Find where the given text appears and provide that cell's center as [X, Y] coordinate. 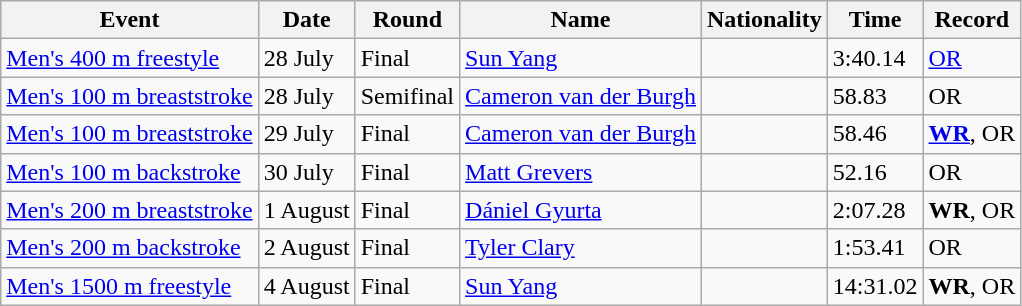
Tyler Clary [581, 248]
1 August [306, 210]
Time [875, 20]
Matt Grevers [581, 172]
3:40.14 [875, 58]
Record [972, 20]
1:53.41 [875, 248]
4 August [306, 286]
58.83 [875, 96]
Men's 400 m freestyle [130, 58]
Date [306, 20]
52.16 [875, 172]
Round [407, 20]
Dániel Gyurta [581, 210]
Men's 100 m backstroke [130, 172]
29 July [306, 134]
Semifinal [407, 96]
58.46 [875, 134]
2 August [306, 248]
30 July [306, 172]
Men's 200 m breaststroke [130, 210]
Men's 1500 m freestyle [130, 286]
Name [581, 20]
Event [130, 20]
14:31.02 [875, 286]
2:07.28 [875, 210]
Nationality [764, 20]
Men's 200 m backstroke [130, 248]
